Return [x, y] of the center of cell containing provided text 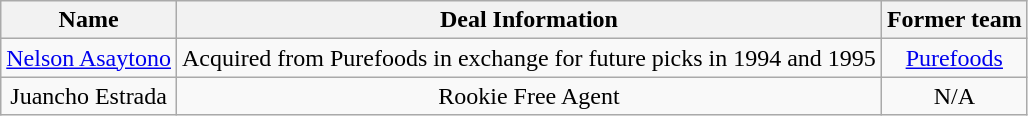
Deal Information [528, 20]
Nelson Asaytono [89, 58]
Rookie Free Agent [528, 96]
Purefoods [954, 58]
Name [89, 20]
Former team [954, 20]
Acquired from Purefoods in exchange for future picks in 1994 and 1995 [528, 58]
Juancho Estrada [89, 96]
N/A [954, 96]
